Locate the cell with the specified text and output its (x, y) center coordinate. 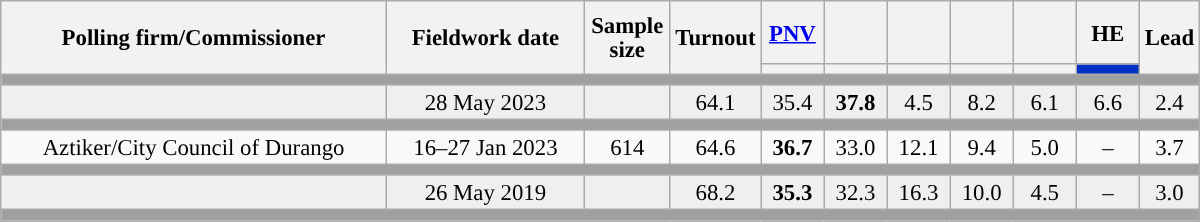
Sample size (627, 38)
3.7 (1169, 148)
35.3 (792, 194)
3.0 (1169, 194)
6.6 (1108, 102)
37.8 (856, 102)
28 May 2023 (485, 102)
5.0 (1044, 148)
10.0 (982, 194)
64.6 (716, 148)
16–27 Jan 2023 (485, 148)
32.3 (856, 194)
36.7 (792, 148)
Turnout (716, 38)
614 (627, 148)
2.4 (1169, 102)
68.2 (716, 194)
9.4 (982, 148)
6.1 (1044, 102)
Lead (1169, 38)
35.4 (792, 102)
Aztiker/City Council of Durango (194, 148)
26 May 2019 (485, 194)
12.1 (918, 148)
64.1 (716, 102)
8.2 (982, 102)
Polling firm/Commissioner (194, 38)
Fieldwork date (485, 38)
33.0 (856, 148)
HE (1108, 32)
16.3 (918, 194)
PNV (792, 32)
